Extract the (X, Y) coordinate from the center of the cell holding the provided text.  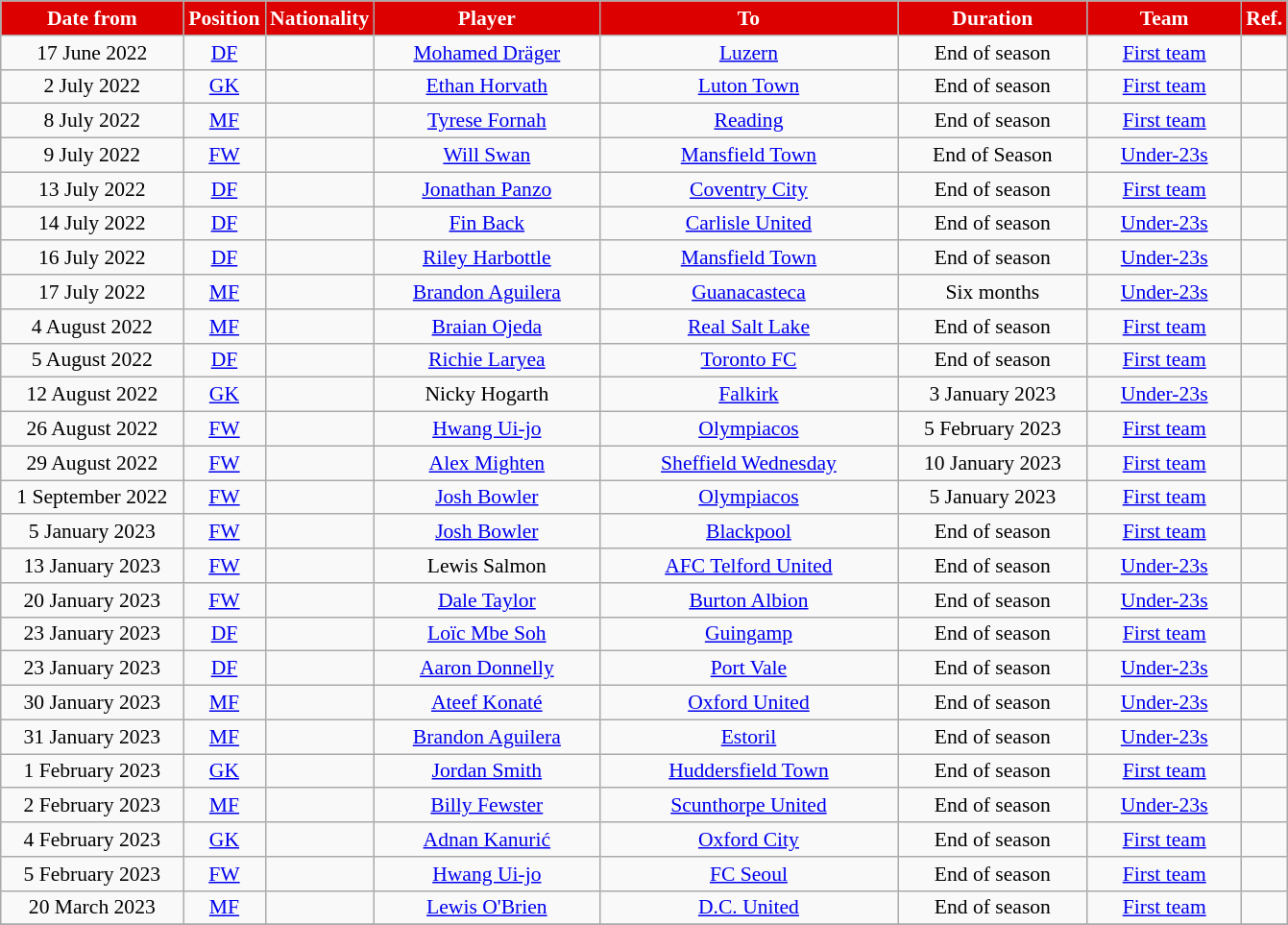
Mohamed Dräger (486, 53)
Will Swan (486, 156)
29 August 2022 (92, 463)
3 January 2023 (993, 395)
Adnan Kanurić (486, 840)
30 January 2023 (92, 703)
Nationality (319, 18)
Lewis O'Brien (486, 908)
Coventry City (748, 189)
To (748, 18)
4 August 2022 (92, 327)
26 August 2022 (92, 429)
End of Season (993, 156)
Ethan Horvath (486, 86)
9 July 2022 (92, 156)
Riley Harbottle (486, 258)
31 January 2023 (92, 737)
Port Vale (748, 669)
Tyrese Fornah (486, 121)
Guingamp (748, 634)
Scunthorpe United (748, 806)
Jonathan Panzo (486, 189)
Luzern (748, 53)
D.C. United (748, 908)
17 June 2022 (92, 53)
Blackpool (748, 532)
Duration (993, 18)
Burton Albion (748, 600)
16 July 2022 (92, 258)
2 July 2022 (92, 86)
Richie Laryea (486, 360)
Luton Town (748, 86)
13 July 2022 (92, 189)
Team (1164, 18)
8 July 2022 (92, 121)
Ateef Konaté (486, 703)
Oxford United (748, 703)
AFC Telford United (748, 566)
Jordan Smith (486, 771)
Nicky Hogarth (486, 395)
Estoril (748, 737)
20 January 2023 (92, 600)
1 September 2022 (92, 498)
Real Salt Lake (748, 327)
FC Seoul (748, 874)
17 July 2022 (92, 292)
13 January 2023 (92, 566)
Sheffield Wednesday (748, 463)
Billy Fewster (486, 806)
2 February 2023 (92, 806)
10 January 2023 (993, 463)
Dale Taylor (486, 600)
1 February 2023 (92, 771)
Ref. (1264, 18)
14 July 2022 (92, 224)
Aaron Donnelly (486, 669)
Oxford City (748, 840)
Loïc Mbe Soh (486, 634)
Huddersfield Town (748, 771)
Lewis Salmon (486, 566)
20 March 2023 (92, 908)
Six months (993, 292)
Carlisle United (748, 224)
Alex Mighten (486, 463)
Reading (748, 121)
Guanacasteca (748, 292)
Braian Ojeda (486, 327)
Player (486, 18)
4 February 2023 (92, 840)
12 August 2022 (92, 395)
Falkirk (748, 395)
Position (225, 18)
Fin Back (486, 224)
Date from (92, 18)
Toronto FC (748, 360)
5 August 2022 (92, 360)
